Pinpoint the cell where the given text exists, returning its [x, y] midpoint coordinate. 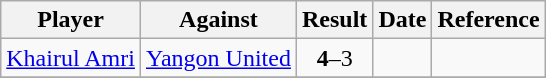
Result [334, 20]
Khairul Amri [71, 58]
4–3 [334, 58]
Reference [488, 20]
Against [218, 20]
Player [71, 20]
Date [402, 20]
Yangon United [218, 58]
